For the text-containing cell, return its midpoint in (x, y) coordinate format. 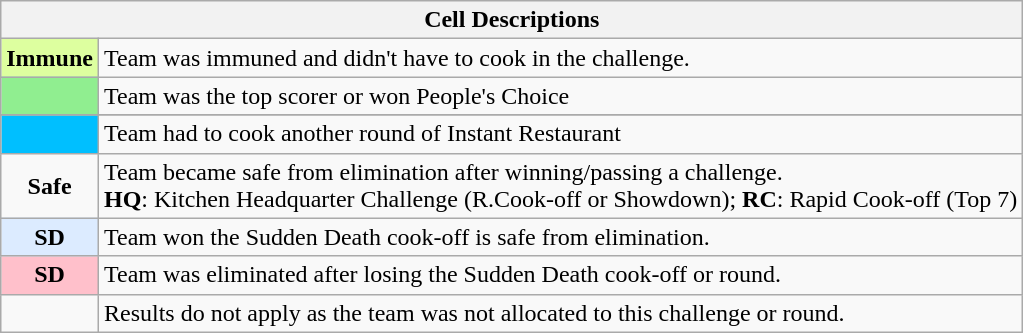
Team won the Sudden Death cook-off is safe from elimination. (560, 237)
Team was the top scorer or won People's Choice (560, 96)
Team had to cook another round of Instant Restaurant (560, 134)
Cell Descriptions (512, 20)
Safe (50, 186)
Immune (50, 58)
Results do not apply as the team was not allocated to this challenge or round. (560, 313)
Team was immuned and didn't have to cook in the challenge. (560, 58)
Team was eliminated after losing the Sudden Death cook-off or round. (560, 275)
